Pinpoint the cell where the given text exists, returning its [X, Y] midpoint coordinate. 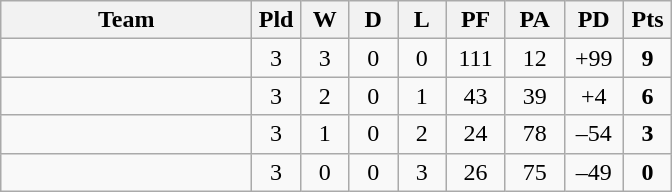
Pld [276, 20]
–49 [594, 172]
L [422, 20]
+99 [594, 58]
75 [534, 172]
26 [476, 172]
D [374, 20]
43 [476, 96]
24 [476, 134]
78 [534, 134]
W [324, 20]
+4 [594, 96]
Team [126, 20]
9 [648, 58]
Pts [648, 20]
12 [534, 58]
PD [594, 20]
6 [648, 96]
–54 [594, 134]
111 [476, 58]
39 [534, 96]
PA [534, 20]
PF [476, 20]
